Capture the cell that displays the provided text and extract its [X, Y] central coordinate. 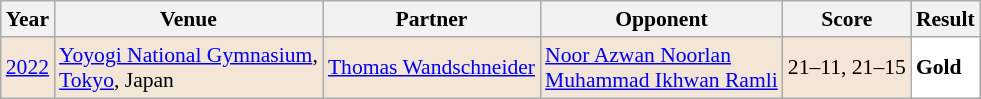
Partner [432, 19]
Gold [946, 68]
Score [847, 19]
2022 [28, 68]
Opponent [662, 19]
Noor Azwan Noorlan Muhammad Ikhwan Ramli [662, 68]
Thomas Wandschneider [432, 68]
Yoyogi National Gymnasium,Tokyo, Japan [188, 68]
21–11, 21–15 [847, 68]
Result [946, 19]
Year [28, 19]
Venue [188, 19]
